Capture the cell that displays the provided text and extract its (x, y) central coordinate. 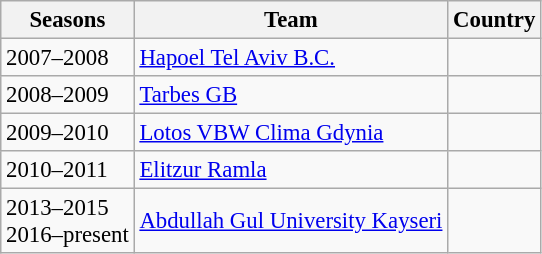
Hapoel Tel Aviv B.C. (291, 58)
2007–2008 (68, 58)
2008–2009 (68, 95)
Abdullah Gul University Kayseri (291, 222)
Seasons (68, 20)
Tarbes GB (291, 95)
Country (494, 20)
2010–2011 (68, 170)
Elitzur Ramla (291, 170)
2013–20152016–present (68, 222)
Lotos VBW Clima Gdynia (291, 133)
Team (291, 20)
2009–2010 (68, 133)
